Locate the cell with the specified text and output its (x, y) center coordinate. 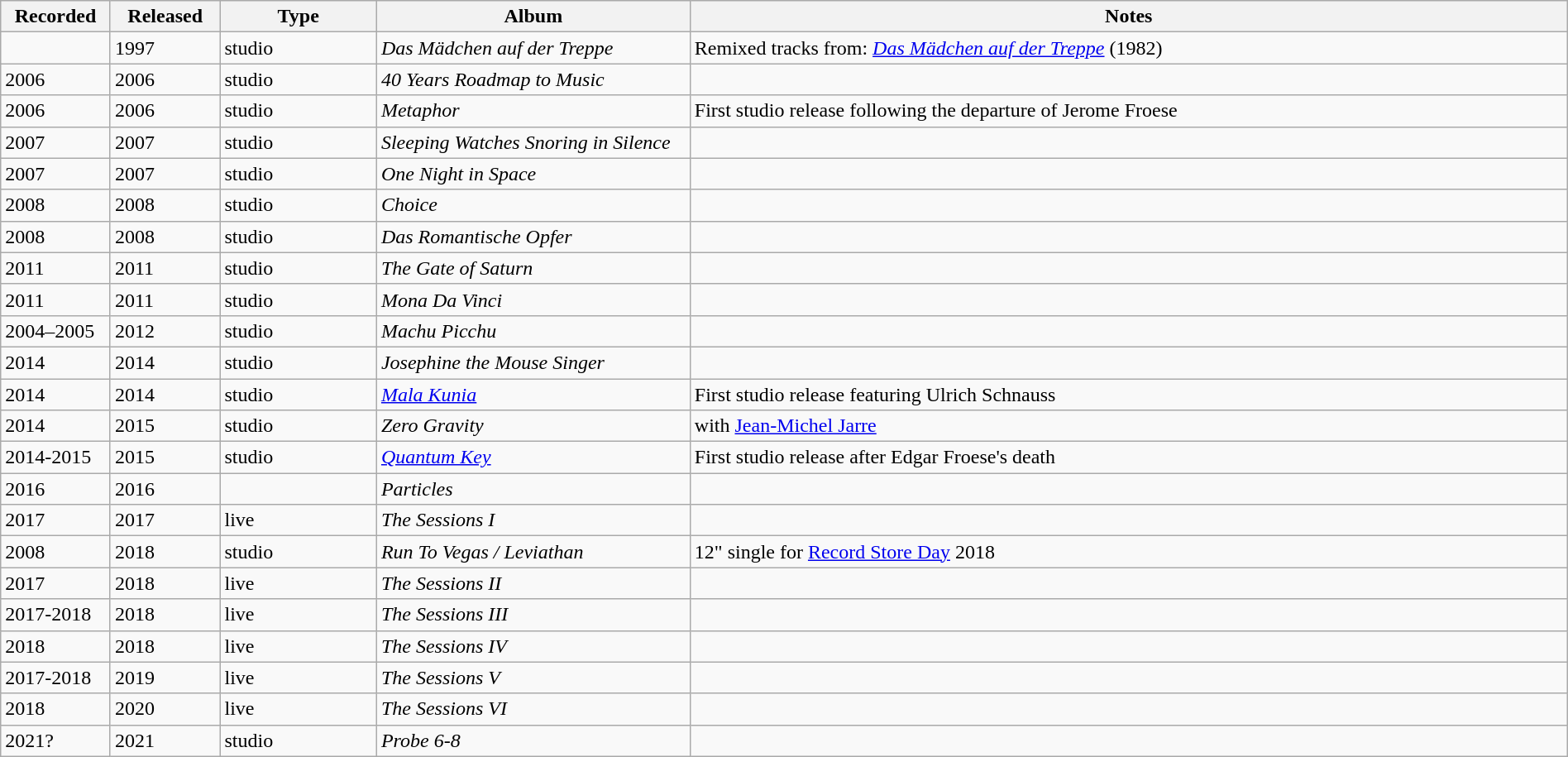
2004–2005 (56, 331)
Particles (533, 489)
2012 (165, 331)
2019 (165, 678)
Zero Gravity (533, 426)
2021? (56, 740)
The Sessions III (533, 615)
The Sessions VI (533, 709)
2014-2015 (56, 458)
The Gate of Saturn (533, 268)
The Sessions IV (533, 646)
Machu Picchu (533, 331)
Album (533, 17)
40 Years Roadmap to Music (533, 79)
The Sessions II (533, 583)
First studio release after Edgar Froese's death (1128, 458)
The Sessions V (533, 678)
Das Mädchen auf der Treppe (533, 48)
Das Romantische Opfer (533, 237)
Sleeping Watches Snoring in Silence (533, 142)
2020 (165, 709)
First studio release featuring Ulrich Schnauss (1128, 395)
Probe 6-8 (533, 740)
Type (298, 17)
Recorded (56, 17)
Released (165, 17)
Choice (533, 205)
1997 (165, 48)
Remixed tracks from: Das Mädchen auf der Treppe (1982) (1128, 48)
Mona Da Vinci (533, 299)
Notes (1128, 17)
with Jean-Michel Jarre (1128, 426)
Quantum Key (533, 458)
2021 (165, 740)
12" single for Record Store Day 2018 (1128, 552)
First studio release following the departure of Jerome Froese (1128, 111)
Run To Vegas / Leviathan (533, 552)
Josephine the Mouse Singer (533, 362)
One Night in Space (533, 174)
Mala Kunia (533, 395)
The Sessions I (533, 520)
Metaphor (533, 111)
